For the text-containing cell, return its midpoint in (x, y) coordinate format. 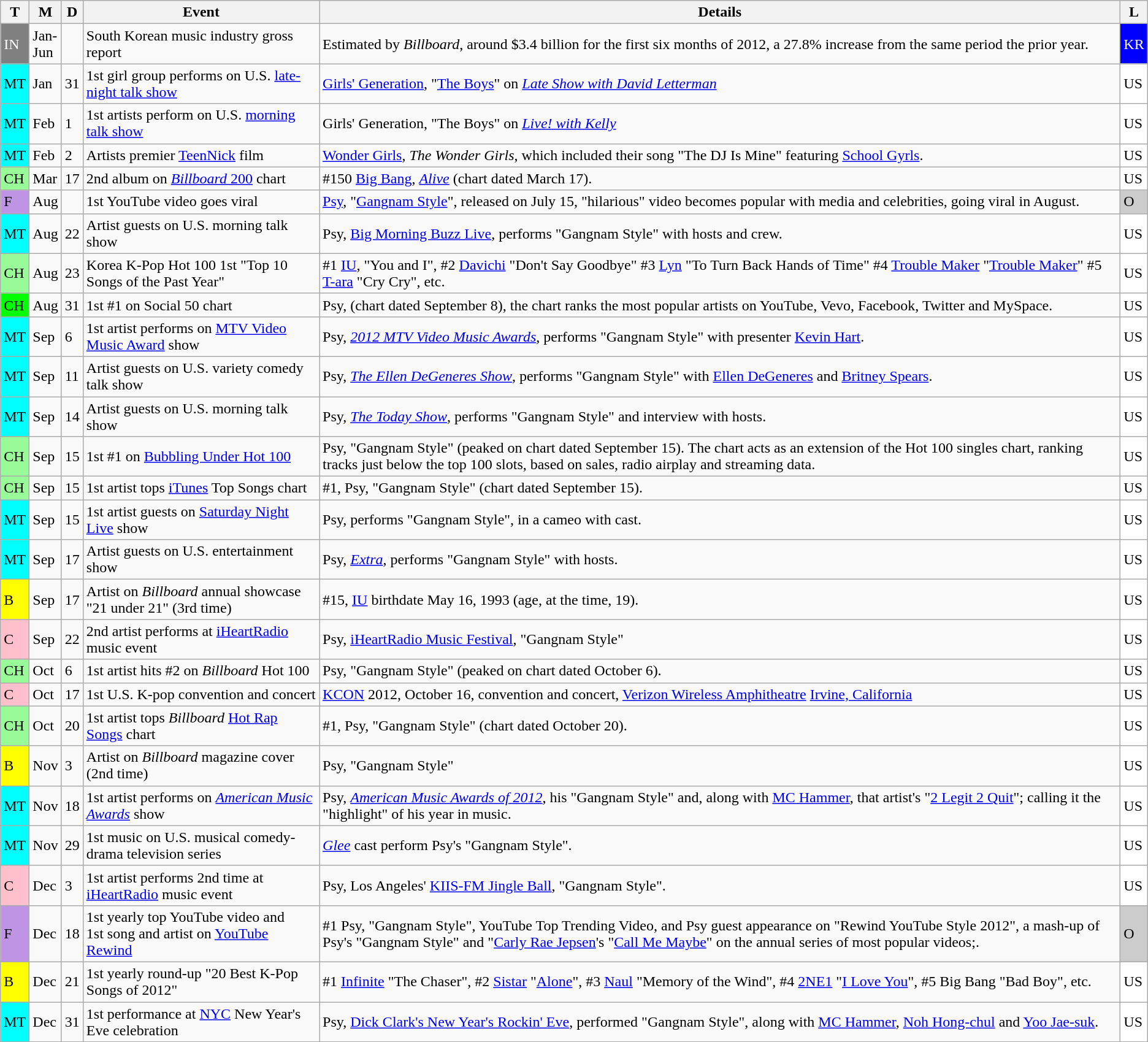
Wonder Girls, The Wonder Girls, which included their song "The DJ Is Mine" featuring School Gyrls. (720, 155)
1st artist performs on MTV Video Music Award show (201, 336)
1 (72, 124)
Artist on Billboard magazine cover (2nd time) (201, 765)
1st artist performs on American Music Awards show (201, 806)
#1 IU, "You and I", #2 Davichi "Don't Say Goodbye" #3 Lyn "To Turn Back Hands of Time" #4 Trouble Maker "Trouble Maker" #5 T-ara "Cry Cry", etc. (720, 274)
KR (1134, 44)
Psy, Extra, performs "Gangnam Style" with hosts. (720, 559)
1st U.S. K-pop convention and concert (201, 694)
Girls' Generation, "The Boys" on Late Show with David Letterman (720, 83)
Psy, The Today Show, performs "Gangnam Style" and interview with hosts. (720, 416)
2nd artist performs at iHeartRadio music event (201, 639)
#15, IU birthdate May 16, 1993 (age, at the time, 19). (720, 600)
Glee cast perform Psy's "Gangnam Style". (720, 845)
1st yearly top YouTube video and1st song and artist on YouTube Rewind (201, 933)
Psy, "Gangnam Style", released on July 15, "hilarious" video becomes popular with media and celebrities, going viral in August. (720, 202)
D (72, 12)
1st artist hits #2 on Billboard Hot 100 (201, 671)
Psy, 2012 MTV Video Music Awards, performs "Gangnam Style" with presenter Kevin Hart. (720, 336)
Psy, (chart dated September 8), the chart ranks the most popular artists on YouTube, Vevo, Facebook, Twitter and MySpace. (720, 305)
#150 Big Bang, Alive (chart dated March 17). (720, 178)
KCON 2012, October 16, convention and concert, Verizon Wireless Amphitheatre Irvine, California (720, 694)
1st #1 on Social 50 chart (201, 305)
Girls' Generation, "The Boys" on Live! with Kelly (720, 124)
1st yearly round-up "20 Best K-Pop Songs of 2012" (201, 981)
20 (72, 726)
21 (72, 981)
1st artist tops Billboard Hot Rap Songs chart (201, 726)
#1 Infinite "The Chaser", #2 Sistar "Alone", #3 Naul "Memory of the Wind", #4 2NE1 "I Love You", #5 Big Bang "Bad Boy", etc. (720, 981)
Jan (45, 83)
Artist guests on U.S. variety comedy talk show (201, 377)
14 (72, 416)
1st performance at NYC New Year's Eve celebration (201, 1022)
IN (15, 44)
2nd album on Billboard 200 chart (201, 178)
1st artist performs 2nd time at iHeartRadio music event (201, 886)
Artist guests on U.S. entertainment show (201, 559)
1st artist guests on Saturday Night Live show (201, 520)
Psy, "Gangnam Style" (peaked on chart dated October 6). (720, 671)
Psy, The Ellen DeGeneres Show, performs "Gangnam Style" with Ellen DeGeneres and Britney Spears. (720, 377)
South Korean music industry gross report (201, 44)
29 (72, 845)
Mar (45, 178)
Psy, "Gangnam Style" (720, 765)
Psy, performs "Gangnam Style", in a cameo with cast. (720, 520)
Estimated by Billboard, around $3.4 billion for the first six months of 2012, a 27.8% increase from the same period the prior year. (720, 44)
Details (720, 12)
2 (72, 155)
T (15, 12)
Psy, Los Angeles' KIIS-FM Jingle Ball, "Gangnam Style". (720, 886)
#1, Psy, "Gangnam Style" (chart dated September 15). (720, 488)
1st YouTube video goes viral (201, 202)
Jan-Jun (45, 44)
Psy, Big Morning Buzz Live, performs "Gangnam Style" with hosts and crew. (720, 233)
1st girl group performs on U.S. late-night talk show (201, 83)
#1, Psy, "Gangnam Style" (chart dated October 20). (720, 726)
Event (201, 12)
Psy, Dick Clark's New Year's Rockin' Eve, performed "Gangnam Style", along with MC Hammer, Noh Hong-chul and Yoo Jae-suk. (720, 1022)
M (45, 12)
Artist on Billboard annual showcase "21 under 21" (3rd time) (201, 600)
L (1134, 12)
1st artists perform on U.S. morning talk show (201, 124)
1st music on U.S. musical comedy-drama television series (201, 845)
1st #1 on Bubbling Under Hot 100 (201, 456)
Psy, iHeartRadio Music Festival, "Gangnam Style" (720, 639)
Artists premier TeenNick film (201, 155)
1st artist tops iTunes Top Songs chart (201, 488)
23 (72, 274)
11 (72, 377)
Korea K-Pop Hot 100 1st "Top 10 Songs of the Past Year" (201, 274)
